Find where the given text appears and provide that cell's center as [X, Y] coordinate. 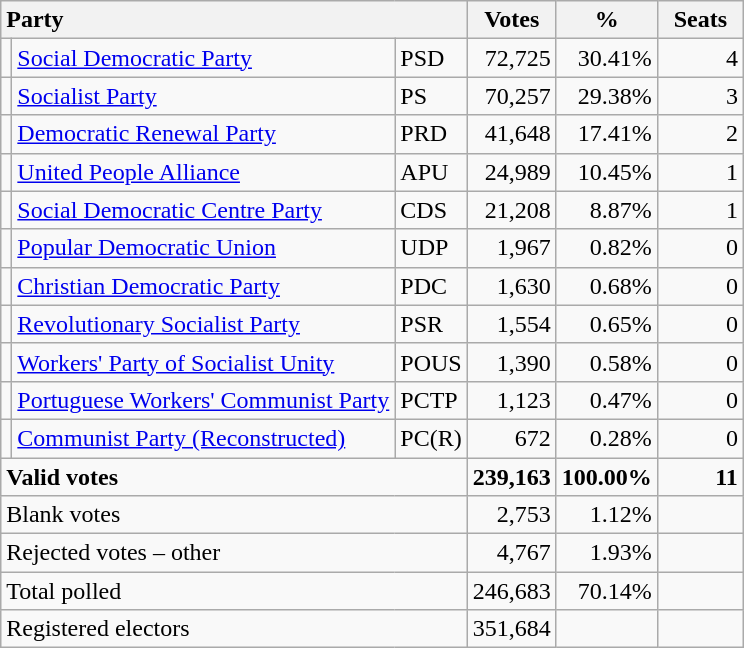
Revolutionary Socialist Party [204, 324]
1,554 [512, 324]
70,257 [512, 96]
1,630 [512, 286]
4 [700, 58]
246,683 [512, 591]
UDP [431, 248]
PCTP [431, 400]
PSR [431, 324]
Socialist Party [204, 96]
351,684 [512, 629]
3 [700, 96]
POUS [431, 362]
70.14% [606, 591]
PDC [431, 286]
1,967 [512, 248]
% [606, 20]
0.47% [606, 400]
Popular Democratic Union [204, 248]
21,208 [512, 210]
Valid votes [234, 477]
Christian Democratic Party [204, 286]
Portuguese Workers' Communist Party [204, 400]
1,390 [512, 362]
Rejected votes – other [234, 553]
239,163 [512, 477]
APU [431, 172]
Social Democratic Party [204, 58]
8.87% [606, 210]
2,753 [512, 515]
Workers' Party of Socialist Unity [204, 362]
PSD [431, 58]
CDS [431, 210]
0.58% [606, 362]
PC(R) [431, 438]
Social Democratic Centre Party [204, 210]
72,725 [512, 58]
Party [234, 20]
0.28% [606, 438]
41,648 [512, 134]
0.82% [606, 248]
Seats [700, 20]
Democratic Renewal Party [204, 134]
0.65% [606, 324]
672 [512, 438]
1.93% [606, 553]
10.45% [606, 172]
1.12% [606, 515]
30.41% [606, 58]
United People Alliance [204, 172]
Blank votes [234, 515]
24,989 [512, 172]
PS [431, 96]
PRD [431, 134]
2 [700, 134]
Votes [512, 20]
Total polled [234, 591]
100.00% [606, 477]
4,767 [512, 553]
17.41% [606, 134]
29.38% [606, 96]
0.68% [606, 286]
1,123 [512, 400]
Communist Party (Reconstructed) [204, 438]
11 [700, 477]
Registered electors [234, 629]
